Pinpoint the cell where the given text exists, returning its (x, y) midpoint coordinate. 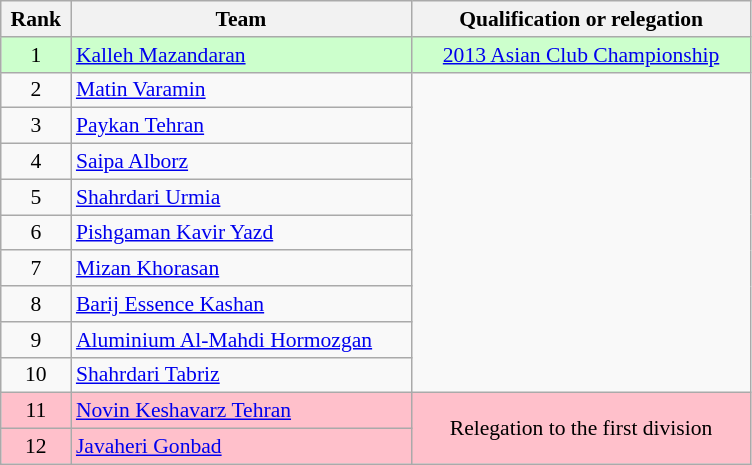
Javaheri Gonbad (241, 447)
Team (241, 19)
Qualification or relegation (581, 19)
9 (36, 340)
2 (36, 90)
6 (36, 233)
Pishgaman Kavir Yazd (241, 233)
Matin Varamin (241, 90)
Paykan Tehran (241, 126)
Mizan Khorasan (241, 269)
4 (36, 162)
Relegation to the first division (581, 428)
1 (36, 55)
12 (36, 447)
Shahrdari Urmia (241, 197)
Novin Keshavarz Tehran (241, 411)
Barij Essence Kashan (241, 304)
10 (36, 375)
Aluminium Al-Mahdi Hormozgan (241, 340)
Saipa Alborz (241, 162)
8 (36, 304)
2013 Asian Club Championship (581, 55)
Shahrdari Tabriz (241, 375)
11 (36, 411)
7 (36, 269)
5 (36, 197)
3 (36, 126)
Kalleh Mazandaran (241, 55)
Rank (36, 19)
